From the cell containing the given text, extract its center point as [x, y] coordinate. 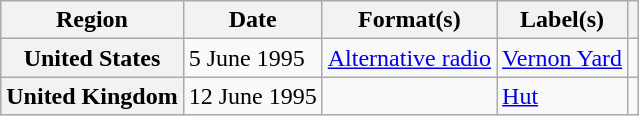
Vernon Yard [562, 58]
Format(s) [409, 20]
Hut [562, 96]
Label(s) [562, 20]
Region [92, 20]
Date [252, 20]
12 June 1995 [252, 96]
Alternative radio [409, 58]
United States [92, 58]
5 June 1995 [252, 58]
United Kingdom [92, 96]
